Provide the (X, Y) coordinate of the cell's center where the given text is located.  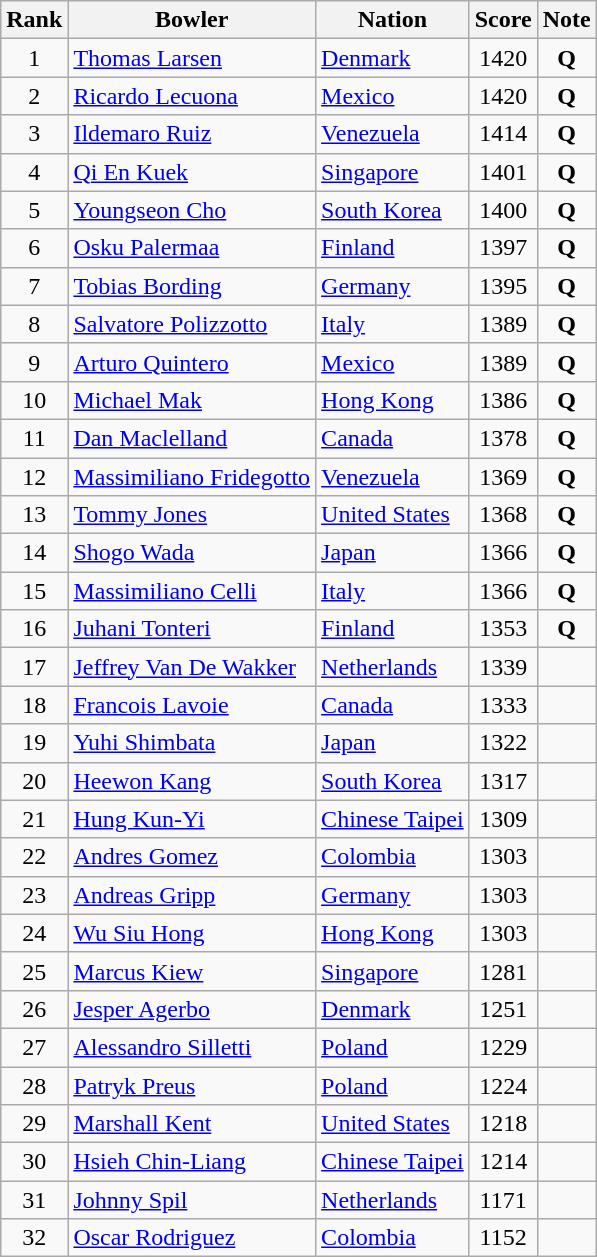
Hung Kun-Yi (192, 819)
1368 (503, 515)
1395 (503, 286)
Youngseon Cho (192, 210)
Nation (393, 20)
23 (34, 895)
1281 (503, 971)
Rank (34, 20)
Note (566, 20)
5 (34, 210)
18 (34, 705)
7 (34, 286)
28 (34, 1085)
22 (34, 857)
Juhani Tonteri (192, 629)
17 (34, 667)
Bowler (192, 20)
13 (34, 515)
1251 (503, 1009)
Thomas Larsen (192, 58)
26 (34, 1009)
1333 (503, 705)
1229 (503, 1047)
Massimiliano Fridegotto (192, 477)
1152 (503, 1238)
Dan Maclelland (192, 438)
2 (34, 96)
Yuhi Shimbata (192, 743)
Alessandro Silletti (192, 1047)
8 (34, 324)
21 (34, 819)
Ildemaro Ruiz (192, 134)
Francois Lavoie (192, 705)
Osku Palermaa (192, 248)
19 (34, 743)
Tobias Bording (192, 286)
Patryk Preus (192, 1085)
Oscar Rodriguez (192, 1238)
12 (34, 477)
30 (34, 1162)
1214 (503, 1162)
32 (34, 1238)
9 (34, 362)
Andres Gomez (192, 857)
Massimiliano Celli (192, 591)
Ricardo Lecuona (192, 96)
1317 (503, 781)
1400 (503, 210)
24 (34, 933)
16 (34, 629)
10 (34, 400)
1 (34, 58)
4 (34, 172)
20 (34, 781)
27 (34, 1047)
14 (34, 553)
Jeffrey Van De Wakker (192, 667)
Marshall Kent (192, 1124)
Johnny Spil (192, 1200)
Qi En Kuek (192, 172)
1339 (503, 667)
1224 (503, 1085)
31 (34, 1200)
6 (34, 248)
1309 (503, 819)
Salvatore Polizzotto (192, 324)
1322 (503, 743)
1353 (503, 629)
Arturo Quintero (192, 362)
15 (34, 591)
11 (34, 438)
Shogo Wada (192, 553)
1369 (503, 477)
Tommy Jones (192, 515)
25 (34, 971)
Wu Siu Hong (192, 933)
Score (503, 20)
Andreas Gripp (192, 895)
1218 (503, 1124)
Michael Mak (192, 400)
Marcus Kiew (192, 971)
3 (34, 134)
1397 (503, 248)
1414 (503, 134)
Heewon Kang (192, 781)
29 (34, 1124)
1378 (503, 438)
1386 (503, 400)
Hsieh Chin-Liang (192, 1162)
Jesper Agerbo (192, 1009)
1171 (503, 1200)
1401 (503, 172)
